For the text-containing cell, return its midpoint in (x, y) coordinate format. 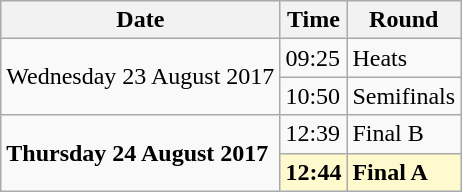
09:25 (314, 58)
12:39 (314, 134)
Date (140, 20)
10:50 (314, 96)
Time (314, 20)
Thursday 24 August 2017 (140, 153)
Final A (404, 172)
Semifinals (404, 96)
12:44 (314, 172)
Wednesday 23 August 2017 (140, 77)
Heats (404, 58)
Round (404, 20)
Final B (404, 134)
